Determine the (X, Y) coordinate at the center of the cell enclosing the given text.  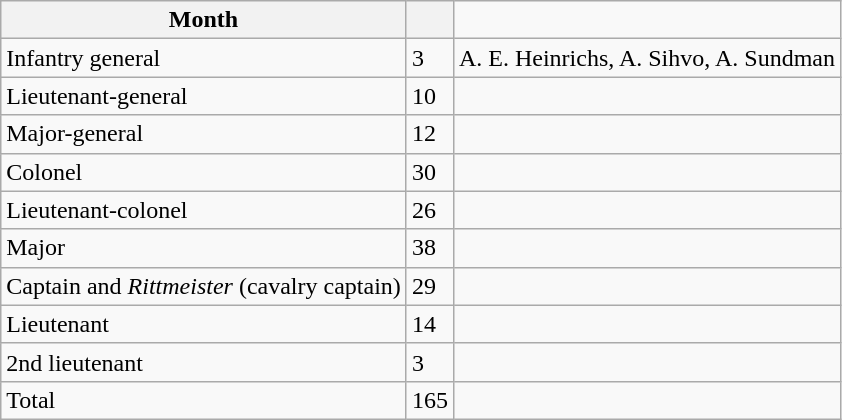
Infantry general (204, 58)
Major (204, 248)
Lieutenant-colonel (204, 210)
30 (430, 172)
165 (430, 400)
Major-general (204, 134)
Lieutenant (204, 324)
Total (204, 400)
Colonel (204, 172)
26 (430, 210)
12 (430, 134)
Captain and Rittmeister (cavalry captain) (204, 286)
29 (430, 286)
Month (204, 20)
10 (430, 96)
38 (430, 248)
Lieutenant-general (204, 96)
2nd lieutenant (204, 362)
A. E. Heinrichs, A. Sihvo, A. Sundman (646, 58)
14 (430, 324)
